Capture the cell that displays the provided text and extract its [x, y] central coordinate. 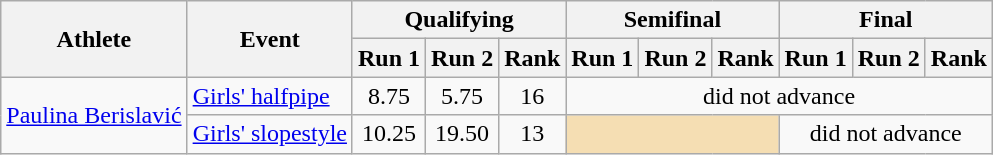
5.75 [462, 96]
Qualifying [458, 20]
Athlete [94, 39]
16 [532, 96]
Paulina Berislavić [94, 115]
Girls' slopestyle [270, 134]
Girls' halfpipe [270, 96]
10.25 [388, 134]
Semifinal [672, 20]
8.75 [388, 96]
Final [886, 20]
Event [270, 39]
13 [532, 134]
19.50 [462, 134]
